From the cell containing the given text, extract its center point as (x, y) coordinate. 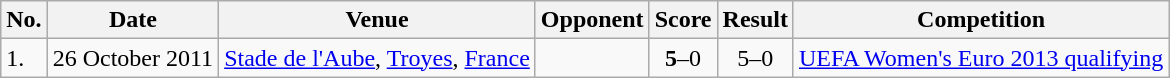
1. (24, 58)
Opponent (592, 20)
No. (24, 20)
Result (755, 20)
Date (132, 20)
26 October 2011 (132, 58)
Competition (980, 20)
UEFA Women's Euro 2013 qualifying (980, 58)
Venue (378, 20)
Score (683, 20)
Stade de l'Aube, Troyes, France (378, 58)
